Detect which cell encompasses the target text, then output its (X, Y) center coordinate. 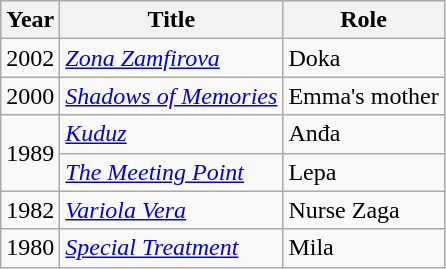
1980 (30, 248)
Nurse Zaga (364, 210)
Title (172, 20)
Lepa (364, 172)
Year (30, 20)
Role (364, 20)
Doka (364, 58)
Variola Vera (172, 210)
Zona Zamfirova (172, 58)
Mila (364, 248)
The Meeting Point (172, 172)
2000 (30, 96)
1982 (30, 210)
2002 (30, 58)
Kuduz (172, 134)
1989 (30, 153)
Emma's mother (364, 96)
Shadows of Memories (172, 96)
Anđa (364, 134)
Special Treatment (172, 248)
